Determine the (X, Y) coordinate at the center of the cell enclosing the given text.  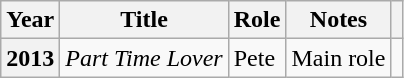
Notes (338, 20)
Role (257, 20)
2013 (30, 58)
Pete (257, 58)
Part Time Lover (144, 58)
Year (30, 20)
Title (144, 20)
Main role (338, 58)
